Return [x, y] of the center of cell containing provided text 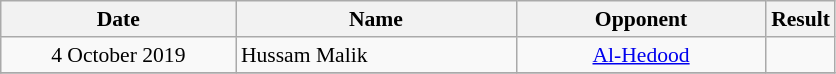
Hussam Malik [376, 55]
Name [376, 19]
Al-Hedood [641, 55]
Date [118, 19]
4 October 2019 [118, 55]
Result [800, 19]
Opponent [641, 19]
